Determine the [x, y] coordinate at the center of the cell enclosing the given text.  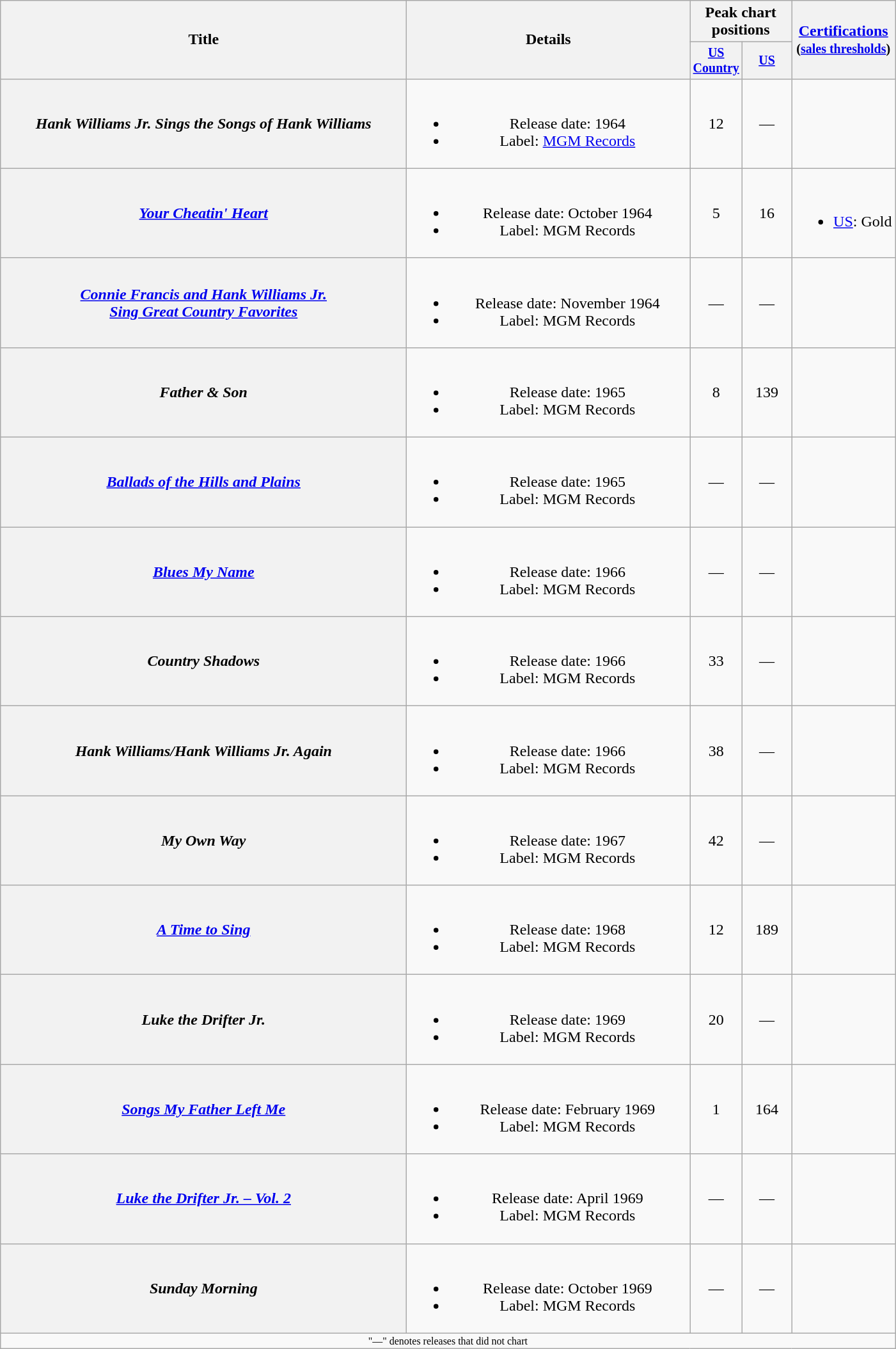
38 [716, 751]
Hank Williams Jr. Sings the Songs of Hank Williams [203, 123]
Sunday Morning [203, 1288]
US [767, 60]
Luke the Drifter Jr. [203, 1020]
Father & Son [203, 392]
"—" denotes releases that did not chart [448, 1341]
Release date: April 1969Label: MGM Records [549, 1199]
Certifications(sales thresholds) [844, 40]
Release date: 1968Label: MGM Records [549, 930]
42 [716, 840]
1 [716, 1109]
Release date: 1964Label: MGM Records [549, 123]
139 [767, 392]
Details [549, 40]
Songs My Father Left Me [203, 1109]
My Own Way [203, 840]
Connie Francis and Hank Williams Jr.Sing Great Country Favorites [203, 303]
Blues My Name [203, 572]
Ballads of the Hills and Plains [203, 482]
Release date: 1967Label: MGM Records [549, 840]
20 [716, 1020]
Your Cheatin' Heart [203, 213]
US: Gold [844, 213]
189 [767, 930]
5 [716, 213]
A Time to Sing [203, 930]
Release date: February 1969Label: MGM Records [549, 1109]
Luke the Drifter Jr. – Vol. 2 [203, 1199]
Release date: October 1964Label: MGM Records [549, 213]
33 [716, 661]
16 [767, 213]
US Country [716, 60]
Release date: 1969Label: MGM Records [549, 1020]
Hank Williams/Hank Williams Jr. Again [203, 751]
Peak chartpositions [741, 22]
Title [203, 40]
Country Shadows [203, 661]
Release date: November 1964Label: MGM Records [549, 303]
164 [767, 1109]
8 [716, 392]
Release date: October 1969Label: MGM Records [549, 1288]
